Locate the cell with the specified text and output its [X, Y] center coordinate. 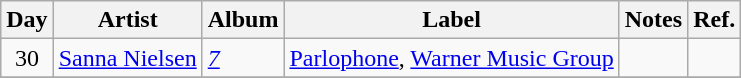
Sanna Nielsen [128, 58]
Day [27, 20]
7 [243, 58]
Parlophone, Warner Music Group [452, 58]
30 [27, 58]
Label [452, 20]
Artist [128, 20]
Ref. [714, 20]
Notes [653, 20]
Album [243, 20]
